Output the [x, y] coordinate of the center of the cell containing the given text.  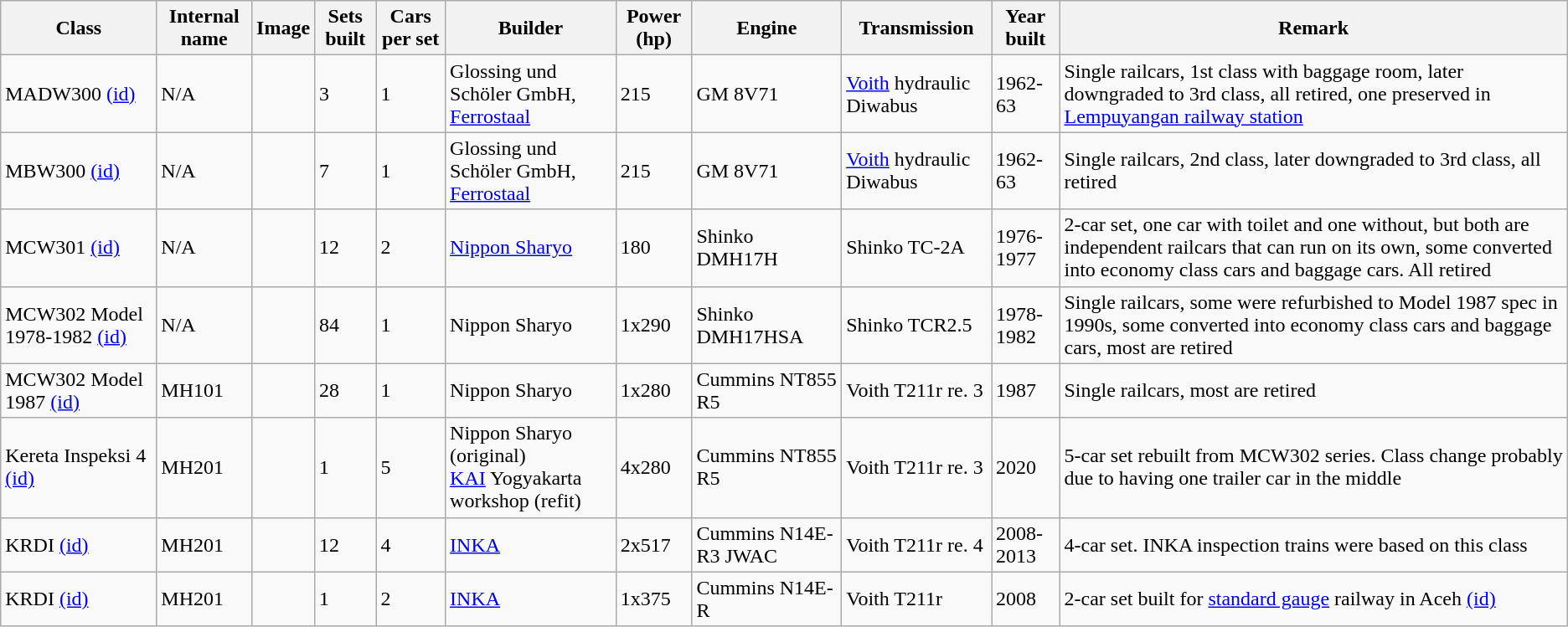
Shinko DMH17HSA [767, 325]
2020 [1025, 467]
Builder [531, 28]
Sets built [345, 28]
2x517 [653, 544]
Single railcars, 1st class with baggage room, later downgraded to 3rd class, all retired, one preserved in Lempuyangan railway station [1313, 94]
4x280 [653, 467]
180 [653, 248]
Voith T211r [916, 599]
Internal name [204, 28]
MBW300 (id) [79, 171]
5 [410, 467]
2-car set built for standard gauge railway in Aceh (id) [1313, 599]
Class [79, 28]
7 [345, 171]
5-car set rebuilt from MCW302 series. Class change probably due to having one trailer car in the middle [1313, 467]
Single railcars, some were refurbished to Model 1987 spec in 1990s, some converted into economy class cars and baggage cars, most are retired [1313, 325]
28 [345, 390]
1987 [1025, 390]
Engine [767, 28]
Image [283, 28]
MCW301 (id) [79, 248]
Shinko DMH17H [767, 248]
1x280 [653, 390]
4-car set. INKA inspection trains were based on this class [1313, 544]
1x375 [653, 599]
2008 [1025, 599]
MADW300 (id) [79, 94]
MH101 [204, 390]
Remark [1313, 28]
Power (hp) [653, 28]
MCW302 Model 1987 (id) [79, 390]
Kereta Inspeksi 4 (id) [79, 467]
Cummins N14E-R [767, 599]
Nippon Sharyo (original) KAI Yogyakarta workshop (refit) [531, 467]
Shinko TCR2.5 [916, 325]
Single railcars, 2nd class, later downgraded to 3rd class, all retired [1313, 171]
2008-2013 [1025, 544]
Voith T211r re. 4 [916, 544]
1978-1982 [1025, 325]
4 [410, 544]
Shinko TC-2A [916, 248]
Cars per set [410, 28]
Year built [1025, 28]
3 [345, 94]
MCW302 Model 1978-1982 (id) [79, 325]
Single railcars, most are retired [1313, 390]
1976-1977 [1025, 248]
Cummins N14E-R3 JWAC [767, 544]
1x290 [653, 325]
84 [345, 325]
Transmission [916, 28]
